Identify which cell holds the provided text, then report its (X, Y) central coordinate. 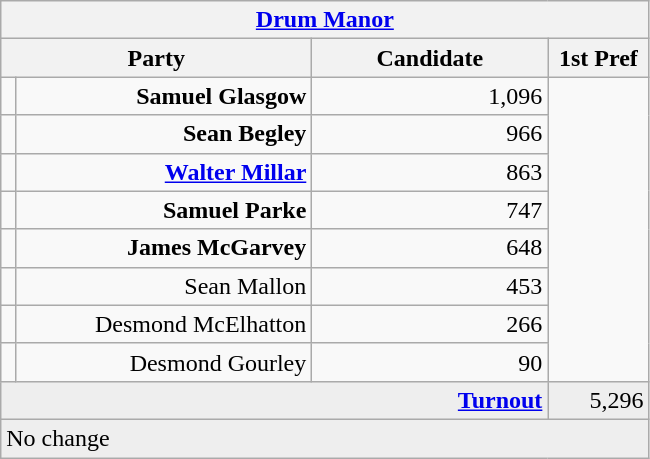
90 (430, 362)
1st Pref (598, 58)
5,296 (598, 400)
No change (325, 438)
453 (430, 286)
Drum Manor (325, 20)
Party (156, 58)
Samuel Parke (163, 210)
Sean Mallon (163, 286)
James McGarvey (163, 248)
Desmond Gourley (163, 362)
863 (430, 172)
966 (430, 134)
Candidate (430, 58)
Sean Begley (163, 134)
1,096 (430, 96)
266 (430, 324)
Walter Millar (163, 172)
Desmond McElhatton (163, 324)
747 (430, 210)
648 (430, 248)
Turnout (274, 400)
Samuel Glasgow (163, 96)
